Locate the cell with the specified text and output its (X, Y) center coordinate. 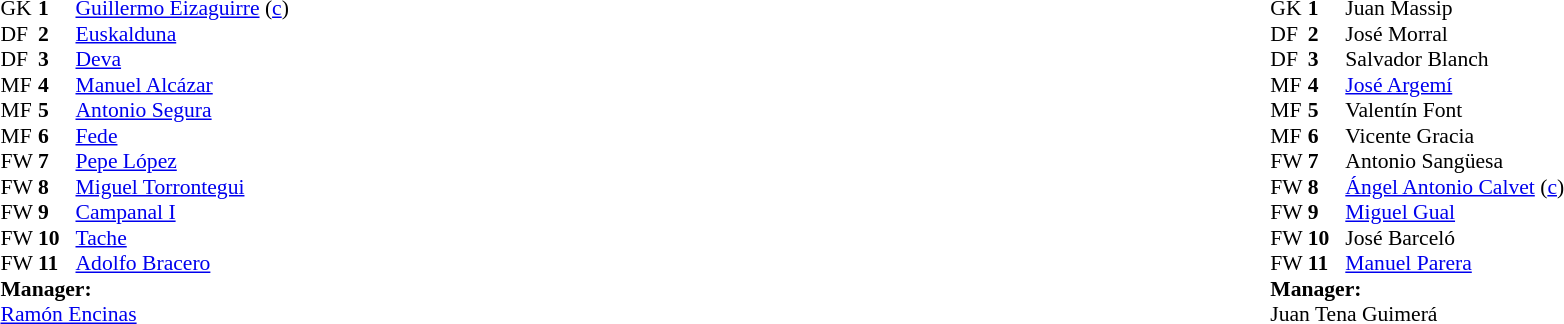
José Argemí (1454, 85)
Antonio Sangüesa (1454, 161)
Miguel Gual (1454, 213)
Antonio Segura (182, 111)
Ángel Antonio Calvet (c) (1454, 187)
José Morral (1454, 34)
Euskalduna (182, 34)
Deva (182, 59)
Miguel Torrontegui (182, 187)
Vicente Gracia (1454, 136)
Manuel Parera (1454, 263)
Tache (182, 238)
Salvador Blanch (1454, 59)
Campanal I (182, 213)
Valentín Font (1454, 111)
Pepe López (182, 161)
Manuel Alcázar (182, 85)
Fede (182, 136)
José Barceló (1454, 238)
Adolfo Bracero (182, 263)
